Identify which cell holds the provided text, then report its (X, Y) central coordinate. 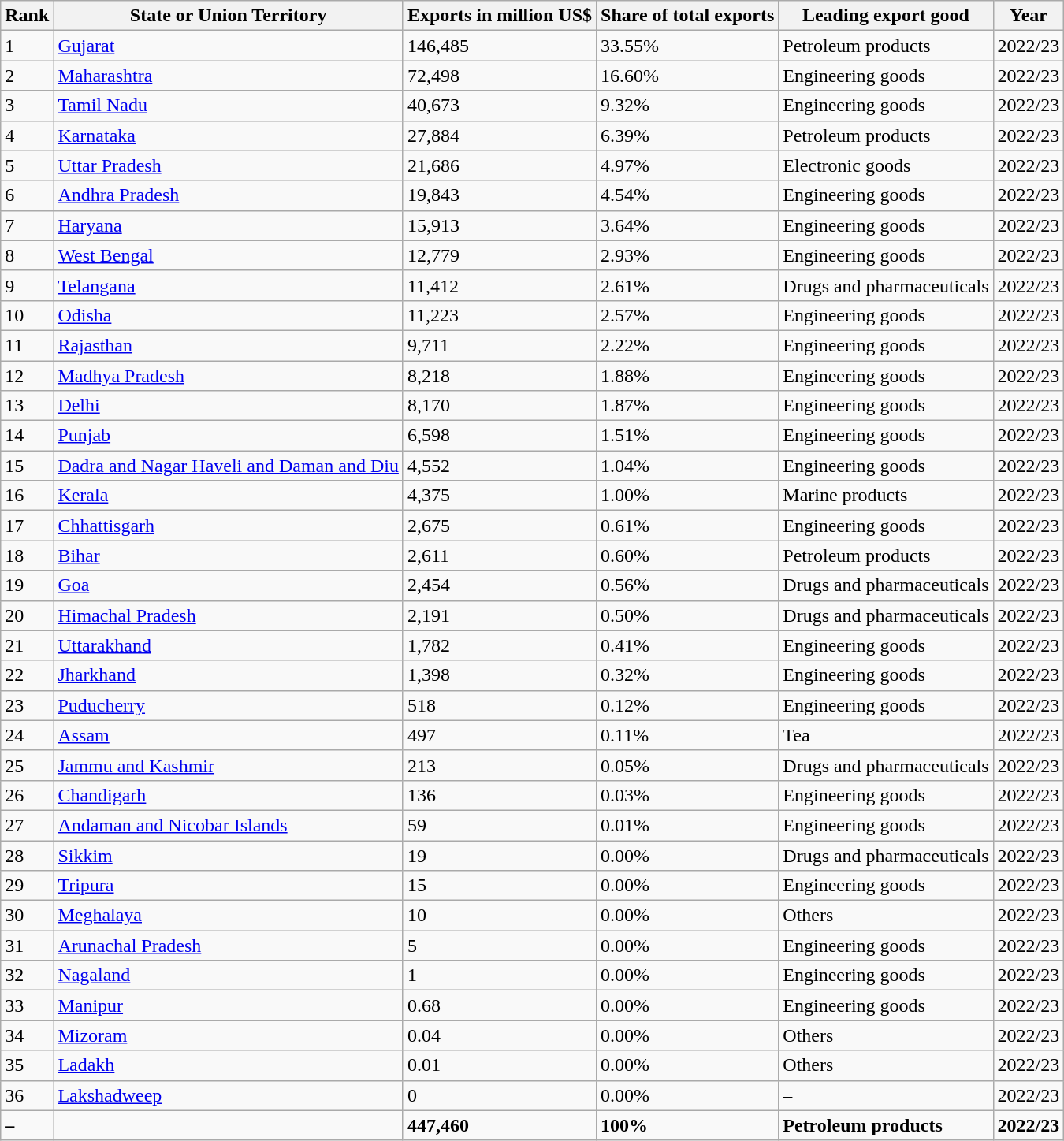
Leading export good (886, 16)
36 (27, 1095)
0.68 (500, 1005)
Tripura (229, 886)
Share of total exports (687, 16)
0.41% (687, 645)
4.54% (687, 195)
0.04 (500, 1035)
0.32% (687, 675)
72,498 (500, 76)
35 (27, 1065)
Manipur (229, 1005)
Chandigarh (229, 795)
33.55% (687, 46)
Karnataka (229, 136)
27 (27, 825)
0.01 (500, 1065)
Uttarakhand (229, 645)
136 (500, 795)
8,218 (500, 376)
1.51% (687, 436)
28 (27, 855)
Puducherry (229, 705)
0.12% (687, 705)
9 (27, 285)
State or Union Territory (229, 16)
2.22% (687, 345)
1.04% (687, 466)
6,598 (500, 436)
29 (27, 886)
Bihar (229, 556)
Meghalaya (229, 916)
14 (27, 436)
West Bengal (229, 255)
4,375 (500, 496)
3 (27, 106)
4.97% (687, 165)
0.56% (687, 585)
Year (1029, 16)
Kerala (229, 496)
Maharashtra (229, 76)
26 (27, 795)
447,460 (500, 1125)
16.60% (687, 76)
Jammu and Kashmir (229, 765)
Mizoram (229, 1035)
1,398 (500, 675)
6 (27, 195)
Delhi (229, 406)
8,170 (500, 406)
1,782 (500, 645)
25 (27, 765)
0.50% (687, 615)
12 (27, 376)
40,673 (500, 106)
34 (27, 1035)
Tea (886, 735)
Himachal Pradesh (229, 615)
11,223 (500, 315)
Assam (229, 735)
4 (27, 136)
2,611 (500, 556)
497 (500, 735)
2,191 (500, 615)
31 (27, 946)
13 (27, 406)
21 (27, 645)
Uttar Pradesh (229, 165)
Arunachal Pradesh (229, 946)
0.03% (687, 795)
27,884 (500, 136)
Gujarat (229, 46)
0.61% (687, 526)
0.60% (687, 556)
Dadra and Nagar Haveli and Daman and Diu (229, 466)
2.93% (687, 255)
59 (500, 825)
Exports in million US$ (500, 16)
16 (27, 496)
33 (27, 1005)
Marine products (886, 496)
20 (27, 615)
32 (27, 976)
9,711 (500, 345)
Odisha (229, 315)
0.05% (687, 765)
7 (27, 225)
Nagaland (229, 976)
518 (500, 705)
Rank (27, 16)
0 (500, 1095)
22 (27, 675)
Andhra Pradesh (229, 195)
Electronic goods (886, 165)
Ladakh (229, 1065)
Jharkhand (229, 675)
23 (27, 705)
Andaman and Nicobar Islands (229, 825)
8 (27, 255)
4,552 (500, 466)
Tamil Nadu (229, 106)
12,779 (500, 255)
30 (27, 916)
Lakshadweep (229, 1095)
11,412 (500, 285)
100% (687, 1125)
17 (27, 526)
2,675 (500, 526)
0.01% (687, 825)
Rajasthan (229, 345)
1.87% (687, 406)
Telangana (229, 285)
Goa (229, 585)
0.11% (687, 735)
Haryana (229, 225)
2,454 (500, 585)
2 (27, 76)
1.88% (687, 376)
11 (27, 345)
21,686 (500, 165)
3.64% (687, 225)
15,913 (500, 225)
213 (500, 765)
Punjab (229, 436)
146,485 (500, 46)
Chhattisgarh (229, 526)
9.32% (687, 106)
18 (27, 556)
19,843 (500, 195)
1.00% (687, 496)
Sikkim (229, 855)
2.57% (687, 315)
24 (27, 735)
Madhya Pradesh (229, 376)
6.39% (687, 136)
2.61% (687, 285)
